Pinpoint the cell where the given text exists, returning its [X, Y] midpoint coordinate. 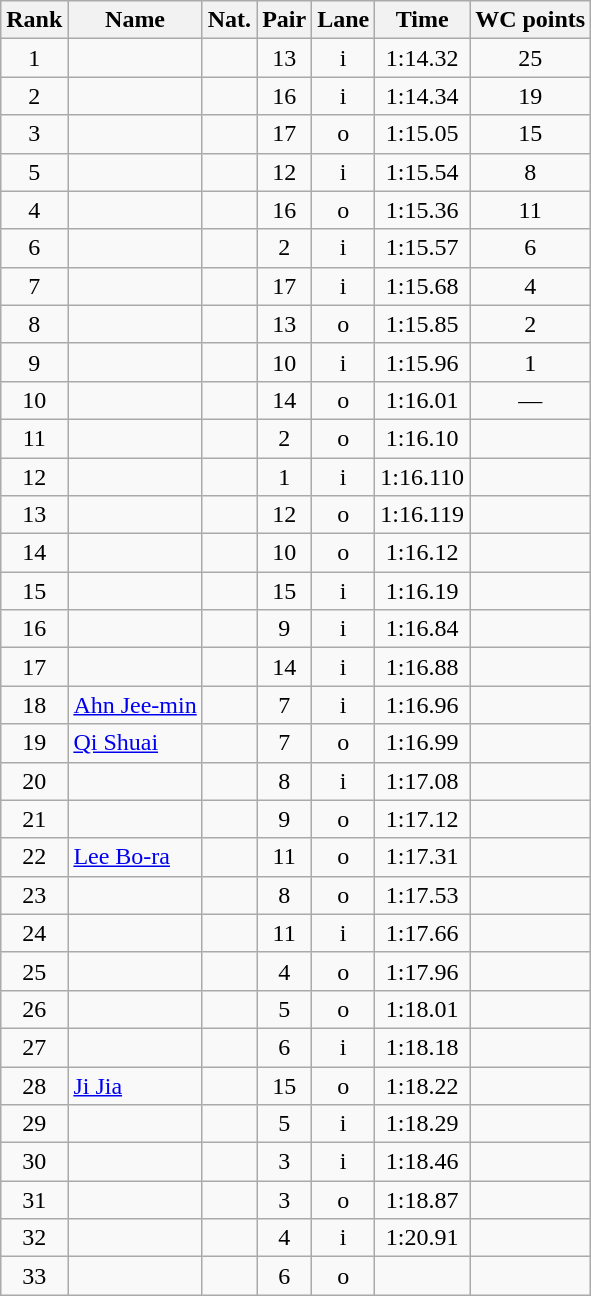
1:17.31 [422, 857]
1:18.18 [422, 1047]
1:16.01 [422, 400]
1:18.87 [422, 1200]
1:15.36 [422, 210]
20 [34, 781]
Ahn Jee-min [135, 705]
Pair [284, 20]
28 [34, 1085]
1:17.08 [422, 781]
1:15.05 [422, 134]
1:17.12 [422, 819]
1:17.53 [422, 895]
1:16.96 [422, 705]
Lee Bo-ra [135, 857]
1:18.46 [422, 1162]
1:16.84 [422, 629]
Qi Shuai [135, 743]
Lane [344, 20]
Ji Jia [135, 1085]
WC points [530, 20]
1:17.96 [422, 971]
1:16.19 [422, 591]
26 [34, 1009]
1:15.85 [422, 324]
Time [422, 20]
27 [34, 1047]
1:16.12 [422, 553]
1:14.34 [422, 96]
— [530, 400]
33 [34, 1276]
Name [135, 20]
18 [34, 705]
1:20.91 [422, 1238]
1:14.32 [422, 58]
1:18.01 [422, 1009]
1:17.66 [422, 933]
1:18.22 [422, 1085]
1:16.110 [422, 477]
1:18.29 [422, 1124]
1:15.68 [422, 286]
1:15.57 [422, 248]
1:15.54 [422, 172]
29 [34, 1124]
1:15.96 [422, 362]
21 [34, 819]
1:16.10 [422, 438]
1:16.99 [422, 743]
30 [34, 1162]
31 [34, 1200]
23 [34, 895]
Nat. [229, 20]
1:16.119 [422, 515]
1:16.88 [422, 667]
32 [34, 1238]
24 [34, 933]
Rank [34, 20]
22 [34, 857]
